Output the (x, y) coordinate of the center of the cell containing the given text.  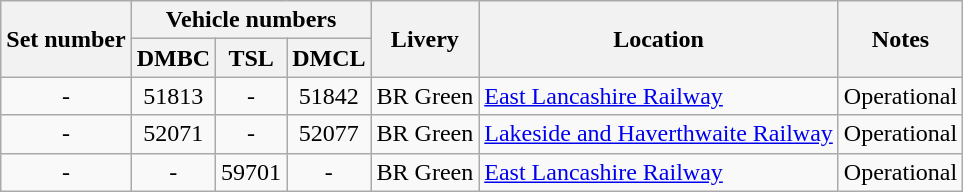
Location (659, 39)
TSL (252, 58)
DMCL (329, 58)
52077 (329, 134)
52071 (173, 134)
Set number (66, 39)
51813 (173, 96)
Lakeside and Haverthwaite Railway (659, 134)
51842 (329, 96)
Notes (900, 39)
Livery (425, 39)
Vehicle numbers (251, 20)
59701 (252, 172)
DMBC (173, 58)
